Locate the cell with the specified text and output its (x, y) center coordinate. 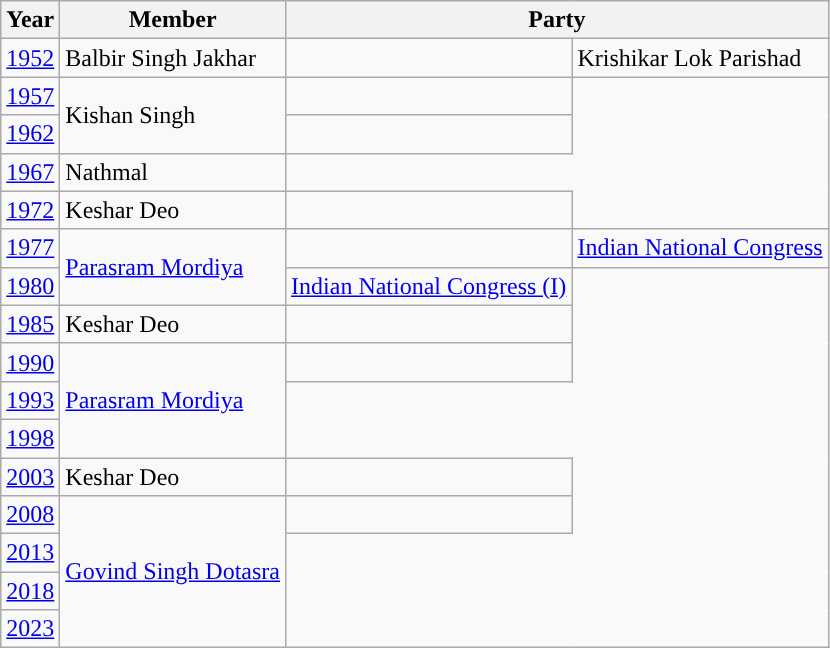
1985 (30, 324)
1967 (30, 172)
2023 (30, 629)
1962 (30, 134)
1998 (30, 438)
Indian National Congress (700, 248)
1972 (30, 210)
1990 (30, 362)
Party (558, 20)
Member (173, 20)
Kishan Singh (173, 115)
1993 (30, 400)
1977 (30, 248)
2003 (30, 477)
1980 (30, 286)
Krishikar Lok Parishad (700, 58)
1952 (30, 58)
2008 (30, 515)
Nathmal (173, 172)
Year (30, 20)
2018 (30, 591)
Balbir Singh Jakhar (173, 58)
Govind Singh Dotasra (173, 572)
2013 (30, 553)
1957 (30, 96)
Indian National Congress (I) (429, 286)
